Return the [X, Y] coordinate for the center point of the cell that contains the specified text.  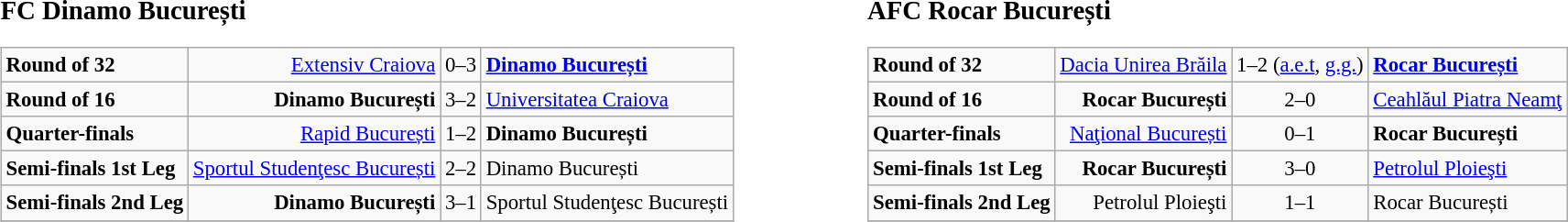
0–1 [1301, 134]
1–2 (a.e.t, g.g.) [1301, 65]
Ceahlăul Piatra Neamţ [1467, 100]
0–3 [462, 65]
Extensiv Craiova [315, 65]
Naţional București [1143, 134]
Dacia Unirea Brăila [1143, 65]
3–1 [462, 203]
2–2 [462, 169]
1–2 [462, 134]
3–0 [1301, 169]
Universitatea Craiova [606, 100]
1–1 [1301, 203]
Rapid București [315, 134]
3–2 [462, 100]
2–0 [1301, 100]
